Pinpoint the cell where the given text exists, returning its (x, y) midpoint coordinate. 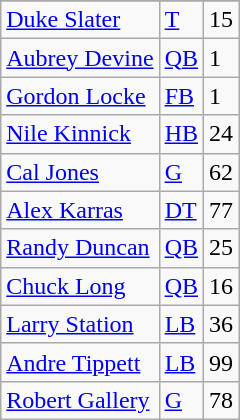
Larry Station (80, 324)
Cal Jones (80, 172)
Nile Kinnick (80, 134)
DT (181, 210)
36 (222, 324)
HB (181, 134)
Randy Duncan (80, 248)
Aubrey Devine (80, 58)
T (181, 20)
16 (222, 286)
25 (222, 248)
15 (222, 20)
77 (222, 210)
Alex Karras (80, 210)
Chuck Long (80, 286)
99 (222, 362)
62 (222, 172)
FB (181, 96)
Andre Tippett (80, 362)
Robert Gallery (80, 400)
Duke Slater (80, 20)
24 (222, 134)
78 (222, 400)
Gordon Locke (80, 96)
